Determine the [X, Y] coordinate at the center of the cell enclosing the given text.  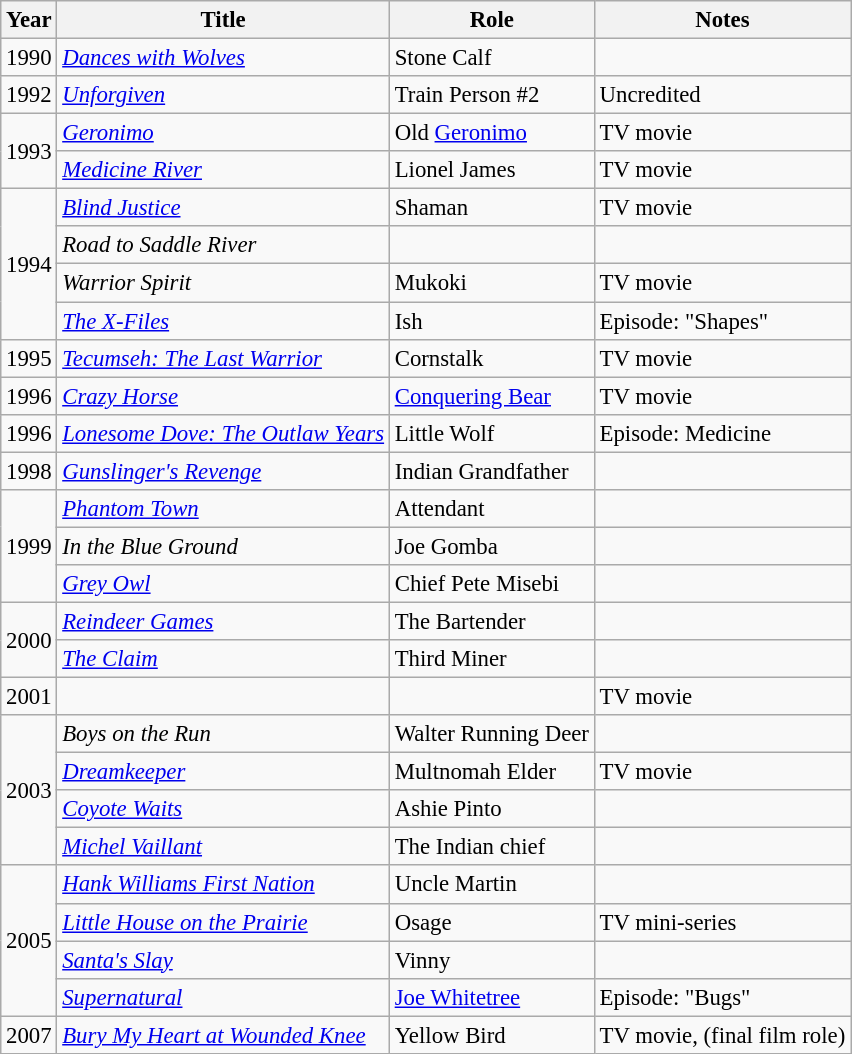
Medicine River [223, 170]
Geronimo [223, 133]
Coyote Waits [223, 809]
Episode: Medicine [722, 433]
Blind Justice [223, 208]
Dances with Wolves [223, 58]
Crazy Horse [223, 396]
Title [223, 20]
Reindeer Games [223, 621]
Year [29, 20]
Train Person #2 [492, 95]
Uncredited [722, 95]
Old Geronimo [492, 133]
Indian Grandfather [492, 471]
Role [492, 20]
Attendant [492, 509]
Lonesome Dove: The Outlaw Years [223, 433]
TV mini-series [722, 922]
2005 [29, 941]
Phantom Town [223, 509]
2000 [29, 640]
Road to Saddle River [223, 245]
Osage [492, 922]
The X-Files [223, 321]
Bury My Heart at Wounded Knee [223, 1035]
Joe Whitetree [492, 997]
1993 [29, 152]
2001 [29, 697]
Unforgiven [223, 95]
The Indian chief [492, 847]
The Bartender [492, 621]
Little Wolf [492, 433]
Episode: "Shapes" [722, 321]
Vinny [492, 960]
Boys on the Run [223, 734]
1995 [29, 358]
Little House on the Prairie [223, 922]
Ish [492, 321]
1992 [29, 95]
Yellow Bird [492, 1035]
Mukoki [492, 283]
Third Miner [492, 659]
Shaman [492, 208]
TV movie, (final film role) [722, 1035]
1998 [29, 471]
Tecumseh: The Last Warrior [223, 358]
Dreamkeeper [223, 772]
Santa's Slay [223, 960]
1990 [29, 58]
Multnomah Elder [492, 772]
Hank Williams First Nation [223, 885]
Gunslinger's Revenge [223, 471]
Ashie Pinto [492, 809]
The Claim [223, 659]
Grey Owl [223, 584]
2003 [29, 790]
Stone Calf [492, 58]
2007 [29, 1035]
Warrior Spirit [223, 283]
Uncle Martin [492, 885]
Supernatural [223, 997]
Cornstalk [492, 358]
Chief Pete Misebi [492, 584]
Conquering Bear [492, 396]
In the Blue Ground [223, 546]
Notes [722, 20]
1999 [29, 546]
Lionel James [492, 170]
1994 [29, 264]
Michel Vaillant [223, 847]
Episode: "Bugs" [722, 997]
Walter Running Deer [492, 734]
Joe Gomba [492, 546]
